Pinpoint the cell where the given text exists, returning its (X, Y) midpoint coordinate. 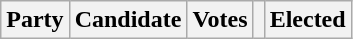
Candidate (128, 20)
Votes (220, 20)
Party (35, 20)
Elected (308, 20)
